Capture the cell that displays the provided text and extract its (x, y) central coordinate. 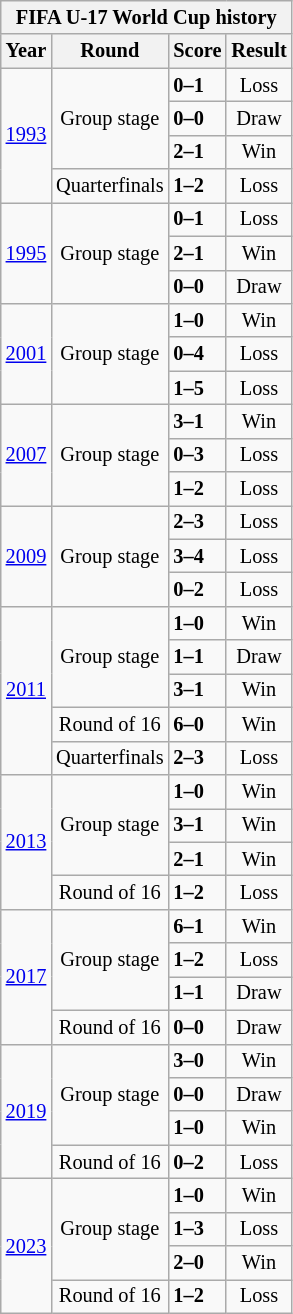
0–3 (197, 455)
Score (197, 51)
2011 (26, 690)
2013 (26, 842)
1–5 (197, 388)
Round (110, 51)
2009 (26, 556)
2019 (26, 1112)
3–0 (197, 1061)
0–4 (197, 354)
1–3 (197, 1229)
2023 (26, 1246)
2007 (26, 454)
2001 (26, 354)
1993 (26, 136)
6–1 (197, 926)
Result (258, 51)
FIFA U-17 World Cup history (146, 17)
3–4 (197, 556)
Year (26, 51)
1995 (26, 252)
2–0 (197, 1263)
6–0 (197, 724)
2017 (26, 976)
